Capture the cell that displays the provided text and extract its (X, Y) central coordinate. 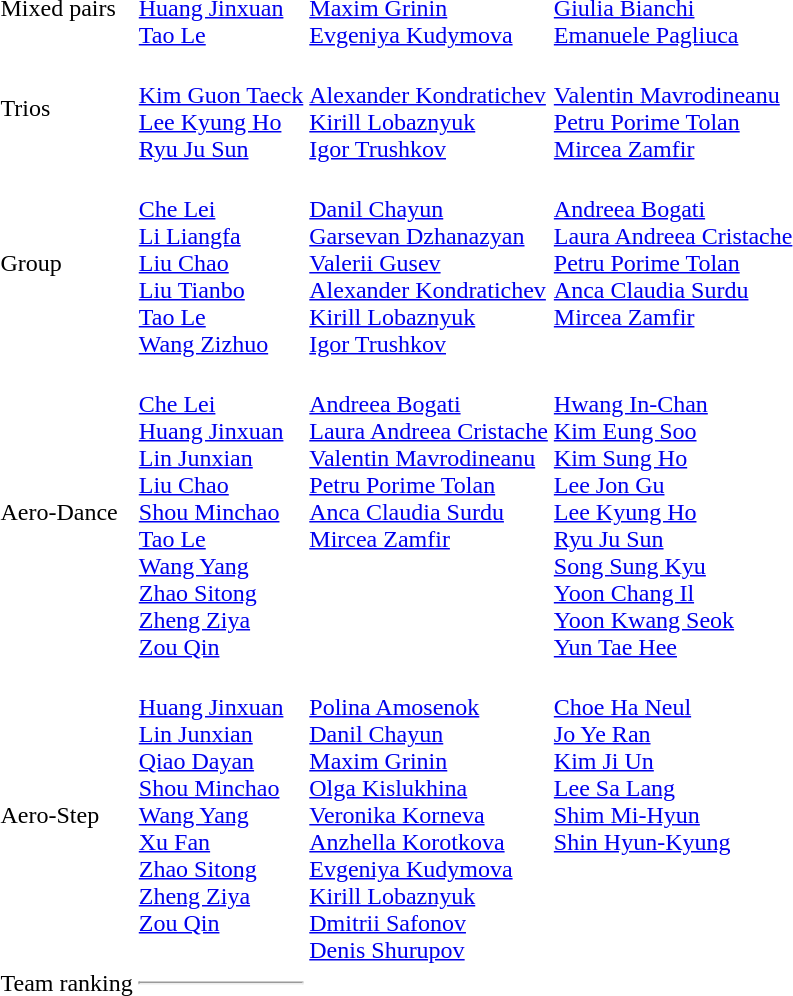
Huang JinxuanLin JunxianQiao DayanShou MinchaoWang Yang Xu FanZhao SitongZheng ZiyaZou Qin (221, 815)
Che LeiLi LiangfaLiu ChaoLiu TianboTao LeWang Zizhuo (221, 263)
Che LeiHuang JinxuanLin JunxianLiu ChaoShou MinchaoTao LeWang Yang Zhao SitongZheng ZiyaZou Qin (221, 512)
Danil ChayunGarsevan DzhanazyanValerii GusevAlexander KondratichevKirill LobaznyukIgor Trushkov (429, 263)
Alexander KondratichevKirill LobaznyukIgor Trushkov (429, 108)
Andreea BogatiLaura Andreea CristacheValentin MavrodineanuPetru Porime TolanAnca Claudia SurduMircea Zamfir (429, 512)
Kim Guon TaeckLee Kyung HoRyu Ju Sun (221, 108)
